Provide the (x, y) coordinate of the cell's center where the given text is located.  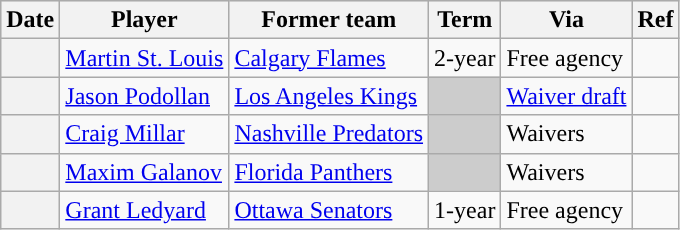
Maxim Galanov (144, 172)
1-year (465, 210)
Waiver draft (566, 96)
Craig Millar (144, 134)
Via (566, 20)
Los Angeles Kings (329, 96)
Ottawa Senators (329, 210)
Florida Panthers (329, 172)
Former team (329, 20)
Player (144, 20)
Date (30, 20)
Jason Podollan (144, 96)
Nashville Predators (329, 134)
Term (465, 20)
Calgary Flames (329, 58)
Ref (656, 20)
Martin St. Louis (144, 58)
2-year (465, 58)
Grant Ledyard (144, 210)
